Scan for the cell matching the given text and deliver its [X, Y] coordinate at center. 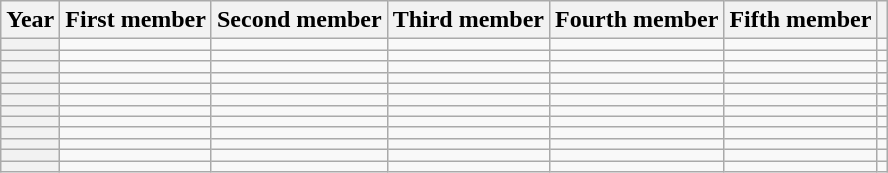
Year [30, 20]
Fifth member [800, 20]
Second member [299, 20]
Third member [468, 20]
First member [136, 20]
Fourth member [637, 20]
